Output the (X, Y) coordinate of the center of the cell containing the given text.  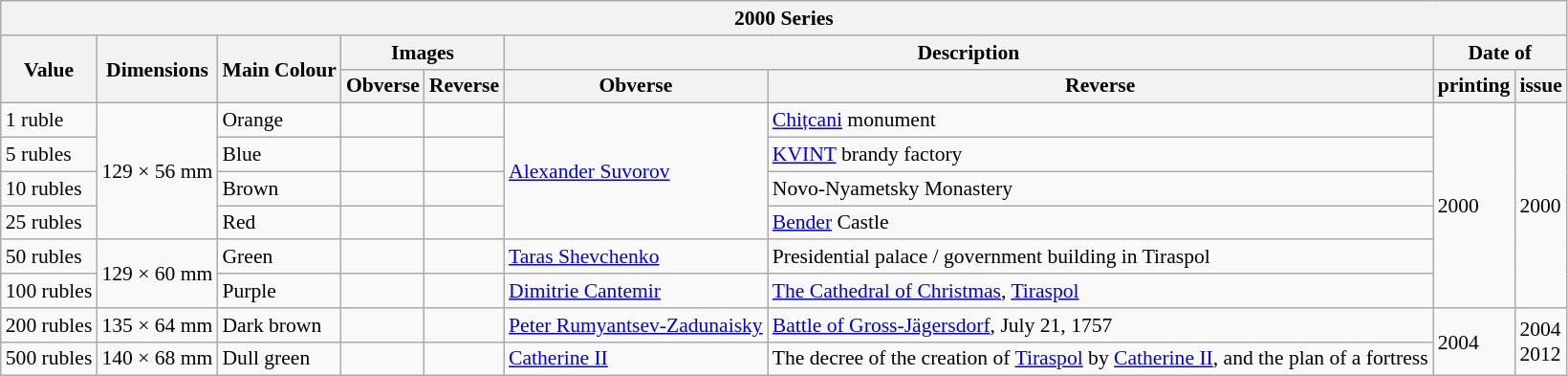
Description (969, 53)
Dark brown (279, 325)
Peter Rumyantsev-Zadunaisky (636, 325)
129 × 56 mm (157, 171)
printing (1474, 86)
Date of (1500, 53)
KVINT brandy factory (1100, 155)
Battle of Gross-Jägersdorf, July 21, 1757 (1100, 325)
issue (1541, 86)
50 rubles (50, 257)
10 rubles (50, 188)
2000 Series (784, 18)
200 rubles (50, 325)
Brown (279, 188)
Catherine II (636, 359)
Main Colour (279, 69)
129 × 60 mm (157, 274)
Green (279, 257)
Taras Shevchenko (636, 257)
Alexander Suvorov (636, 171)
500 rubles (50, 359)
1 ruble (50, 121)
Orange (279, 121)
140 × 68 mm (157, 359)
135 × 64 mm (157, 325)
Bender Castle (1100, 223)
Presidential palace / government building in Tiraspol (1100, 257)
2004 (1474, 343)
Novo-Nyametsky Monastery (1100, 188)
25 rubles (50, 223)
The Cathedral of Christmas, Tiraspol (1100, 291)
The decree of the creation of Tiraspol by Catherine II, and the plan of a fortress (1100, 359)
Red (279, 223)
Value (50, 69)
Dimensions (157, 69)
20042012 (1541, 343)
Purple (279, 291)
Dull green (279, 359)
5 rubles (50, 155)
Dimitrie Cantemir (636, 291)
100 rubles (50, 291)
Blue (279, 155)
Chițcani monument (1100, 121)
Images (423, 53)
